For the text-containing cell, return its midpoint in [x, y] coordinate format. 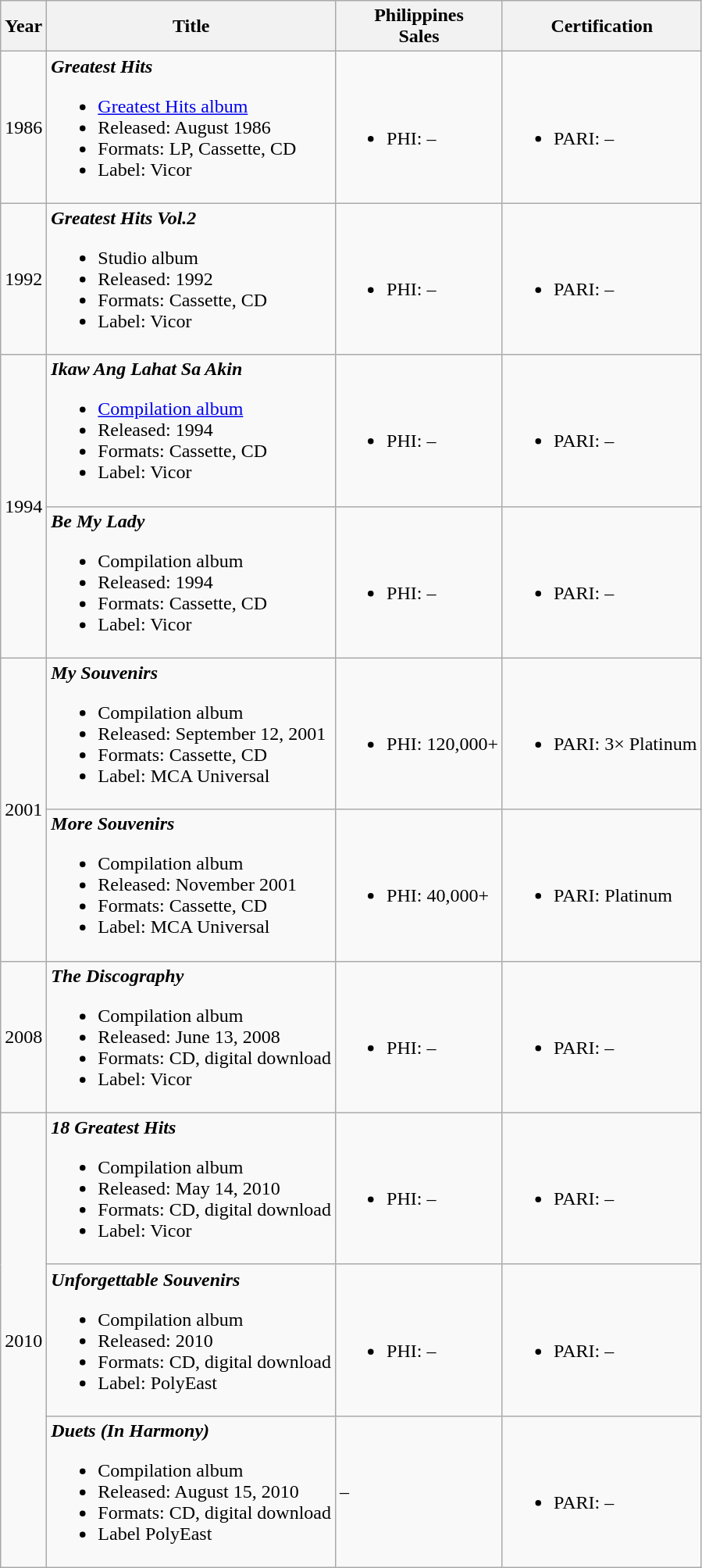
1986 [23, 127]
Greatest Hits Vol.2Studio albumReleased: 1992Formats: Cassette, CDLabel: Vicor [191, 279]
My SouvenirsCompilation albumReleased: September 12, 2001Formats: Cassette, CDLabel: MCA Universal [191, 734]
2008 [23, 1037]
Duets (In Harmony)Compilation albumReleased: August 15, 2010Formats: CD, digital downloadLabel PolyEast [191, 1491]
PHI: 120,000+ [419, 734]
PhilippinesSales [419, 27]
Unforgettable SouvenirsCompilation albumReleased: 2010Formats: CD, digital downloadLabel: PolyEast [191, 1340]
2001 [23, 809]
Year [23, 27]
1994 [23, 506]
Ikaw Ang Lahat Sa AkinCompilation albumReleased: 1994Formats: Cassette, CDLabel: Vicor [191, 430]
Certification [601, 27]
More SouvenirsCompilation albumReleased: November 2001Formats: Cassette, CDLabel: MCA Universal [191, 885]
PARI: 3× Platinum [601, 734]
1992 [23, 279]
Be My LadyCompilation albumReleased: 1994Formats: Cassette, CDLabel: Vicor [191, 582]
2010 [23, 1340]
18 Greatest HitsCompilation albumReleased: May 14, 2010Formats: CD, digital downloadLabel: Vicor [191, 1188]
PHI: 40,000+ [419, 885]
The DiscographyCompilation albumReleased: June 13, 2008Formats: CD, digital downloadLabel: Vicor [191, 1037]
– [419, 1491]
Greatest HitsGreatest Hits albumReleased: August 1986Formats: LP, Cassette, CDLabel: Vicor [191, 127]
Title [191, 27]
PARI: Platinum [601, 885]
